Find where the given text appears and provide that cell's center as (X, Y) coordinate. 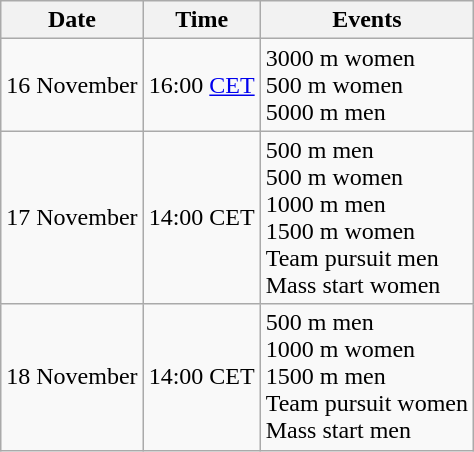
500 m men1000 m women1500 m menTeam pursuit womenMass start men (366, 377)
16 November (72, 85)
17 November (72, 218)
Date (72, 20)
16:00 CET (202, 85)
18 November (72, 377)
Events (366, 20)
Time (202, 20)
500 m men500 m women1000 m men1500 m womenTeam pursuit menMass start women (366, 218)
3000 m women500 m women5000 m men (366, 85)
